Extract the [X, Y] coordinate from the center of the cell holding the provided text.  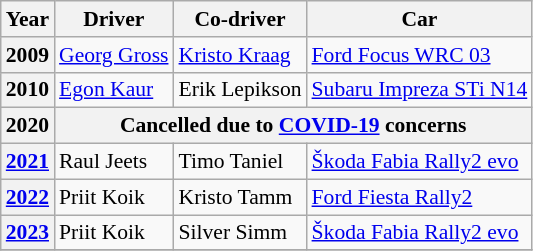
Co-driver [240, 19]
2023 [28, 233]
Raul Jeets [114, 162]
2010 [28, 90]
Car [420, 19]
Erik Lepikson [240, 90]
2021 [28, 162]
Cancelled due to COVID-19 concerns [293, 126]
Silver Simm [240, 233]
2020 [28, 126]
Timo Taniel [240, 162]
Kristo Tamm [240, 197]
Ford Focus WRC 03 [420, 55]
Kristo Kraag [240, 55]
Driver [114, 19]
Ford Fiesta Rally2 [420, 197]
2022 [28, 197]
Subaru Impreza STi N14 [420, 90]
2009 [28, 55]
Egon Kaur [114, 90]
Year [28, 19]
Georg Gross [114, 55]
